For the text-containing cell, return its midpoint in [X, Y] coordinate format. 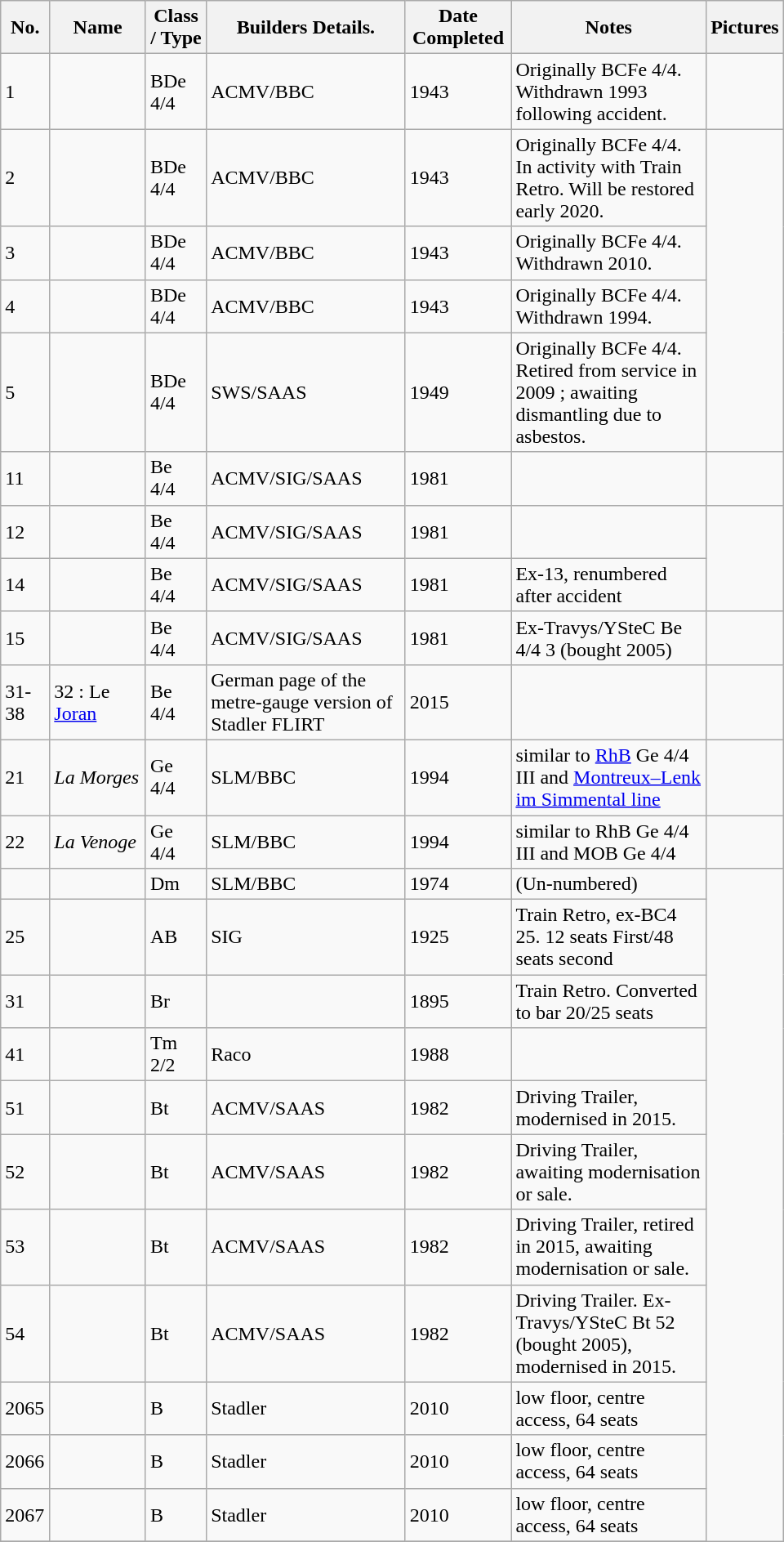
Driving Trailer, awaiting modernisation or sale. [609, 1172]
53 [25, 1247]
3 [25, 253]
32 : Le Joran [98, 702]
Originally BCFe 4/4. In activity with Train Retro. Will be restored early 2020. [609, 178]
2067 [25, 1515]
Originally BCFe 4/4. Withdrawn 1994. [609, 306]
14 [25, 585]
Ex-13, renumbered after accident [609, 585]
31 [25, 1002]
Class / Type [176, 28]
No. [25, 28]
1 [25, 92]
Driving Trailer, modernised in 2015. [609, 1108]
Dm [176, 884]
Originally BCFe 4/4. Retired from service in 2009 ; awaiting dismantling due to asbestos. [609, 392]
15 [25, 637]
2015 [458, 702]
22 [25, 842]
German page of the metre-gauge version of Stadler FLIRT [306, 702]
2065 [25, 1409]
La Venoge [98, 842]
similar to RhB Ge 4/4 III and Montreux–Lenk im Simmental line [609, 777]
11 [25, 479]
AB [176, 937]
Br [176, 1002]
25 [25, 937]
La Morges [98, 777]
SIG [306, 937]
2 [25, 178]
1925 [458, 937]
1974 [458, 884]
21 [25, 777]
51 [25, 1108]
54 [25, 1334]
1988 [458, 1054]
41 [25, 1054]
Train Retro. Converted to bar 20/25 seats [609, 1002]
(Un-numbered) [609, 884]
Train Retro, ex-BC4 25. 12 seats First/48 seats second [609, 937]
52 [25, 1172]
Tm 2/2 [176, 1054]
31-38 [25, 702]
1949 [458, 392]
Originally BCFe 4/4. Withdrawn 1993 following accident. [609, 92]
2066 [25, 1461]
Raco [306, 1054]
SWS/SAAS [306, 392]
12 [25, 531]
Pictures [745, 28]
Date Completed [458, 28]
Ex-Travys/YSteC Be 4/4 3 (bought 2005) [609, 637]
Builders Details. [306, 28]
Driving Trailer. Ex-Travys/YSteC Bt 52 (bought 2005), modernised in 2015. [609, 1334]
Originally BCFe 4/4. Withdrawn 2010. [609, 253]
Driving Trailer, retired in 2015, awaiting modernisation or sale. [609, 1247]
similar to RhB Ge 4/4 III and MOB Ge 4/4 [609, 842]
4 [25, 306]
Notes [609, 28]
1895 [458, 1002]
Name [98, 28]
5 [25, 392]
